Identify which cell holds the provided text, then report its [X, Y] central coordinate. 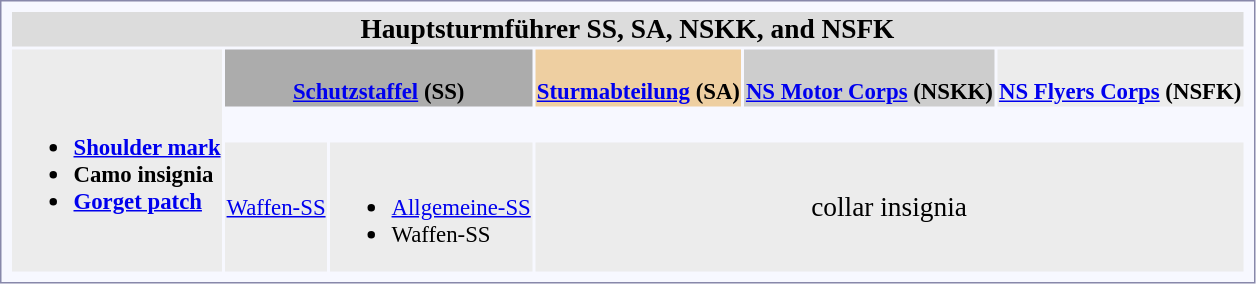
Hauptsturmführer SS, SA, NSKK, and NSFK [628, 29]
Allgemeine-SSWaffen-SS [431, 207]
NS Motor Corps (NSKK) [869, 78]
Waffen-SS [276, 207]
Sturmabteilung (SA) [638, 78]
Shoulder markCamo insigniaGorget patch [117, 162]
Schutzstaffel (SS) [378, 78]
collar insignia [889, 207]
NS Flyers Corps (NSFK) [1120, 78]
